Return the [x, y] coordinate for the center point of the cell that contains the specified text.  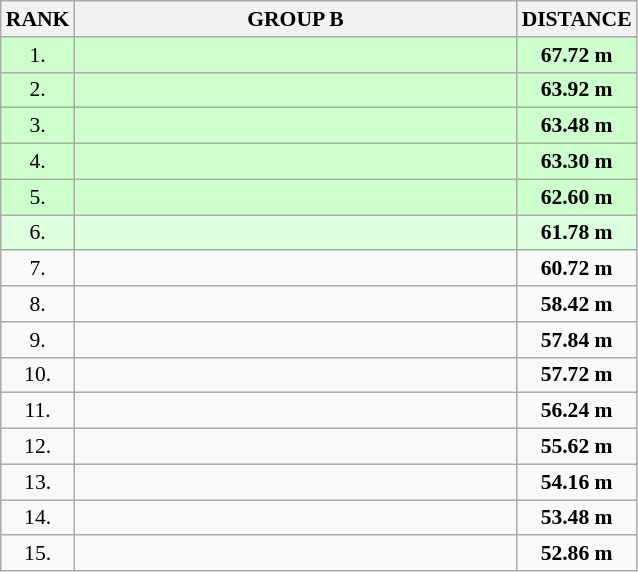
3. [38, 126]
61.78 m [577, 233]
52.86 m [577, 554]
58.42 m [577, 304]
67.72 m [577, 55]
5. [38, 197]
2. [38, 90]
4. [38, 162]
60.72 m [577, 269]
DISTANCE [577, 19]
13. [38, 482]
7. [38, 269]
63.92 m [577, 90]
GROUP B [295, 19]
6. [38, 233]
62.60 m [577, 197]
9. [38, 340]
53.48 m [577, 518]
57.72 m [577, 375]
55.62 m [577, 447]
63.30 m [577, 162]
8. [38, 304]
57.84 m [577, 340]
56.24 m [577, 411]
RANK [38, 19]
54.16 m [577, 482]
15. [38, 554]
10. [38, 375]
11. [38, 411]
12. [38, 447]
14. [38, 518]
63.48 m [577, 126]
1. [38, 55]
